Provide the (X, Y) coordinate of the cell's center where the given text is located.  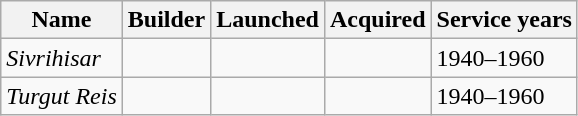
Launched (268, 20)
Service years (504, 20)
Builder (166, 20)
Turgut Reis (62, 96)
Name (62, 20)
Acquired (378, 20)
Sivrihisar (62, 58)
